Provide the [x, y] coordinate of the cell's center where the given text is located.  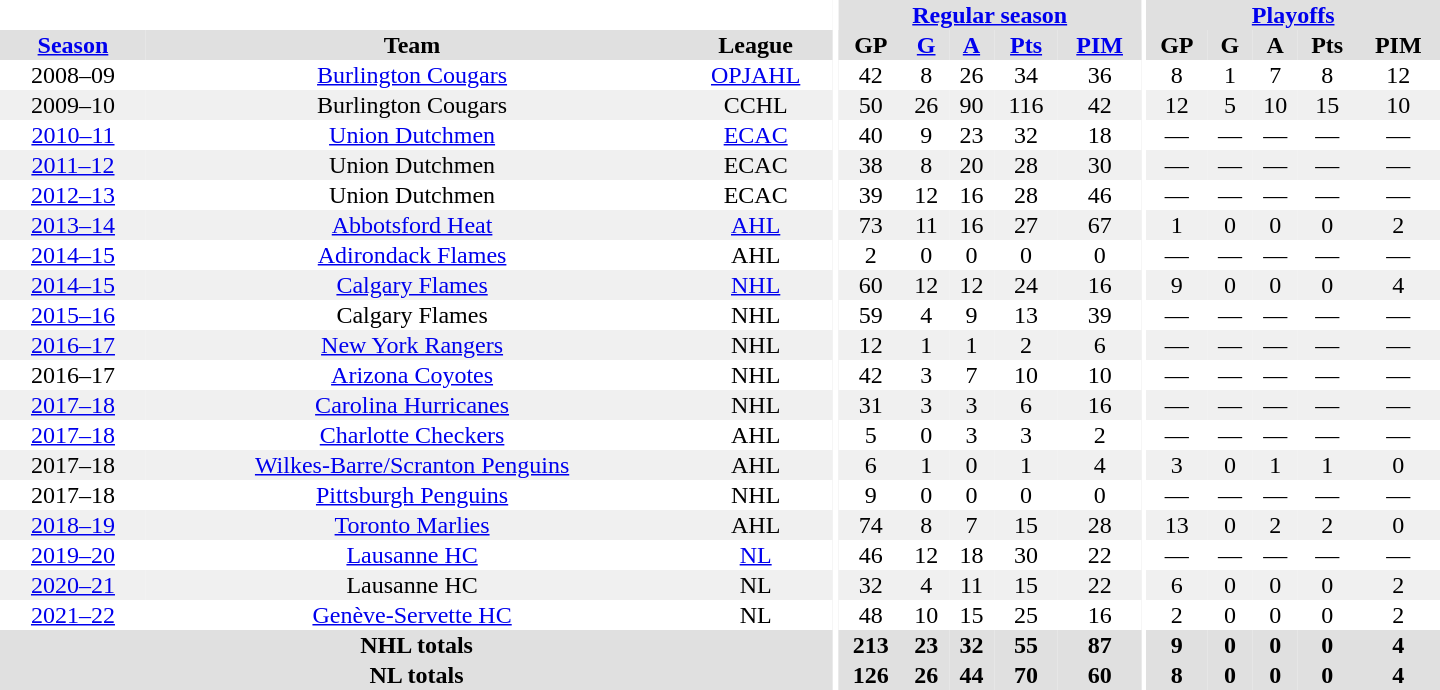
2020–21 [73, 585]
67 [1100, 225]
116 [1026, 105]
Arizona Coyotes [412, 375]
2015–16 [73, 315]
55 [1026, 645]
126 [870, 675]
Charlotte Checkers [412, 435]
36 [1100, 75]
25 [1026, 615]
Toronto Marlies [412, 525]
2010–11 [73, 135]
59 [870, 315]
2012–13 [73, 195]
44 [972, 675]
2008–09 [73, 75]
70 [1026, 675]
73 [870, 225]
Regular season [990, 15]
74 [870, 525]
20 [972, 165]
Team [412, 45]
New York Rangers [412, 345]
Season [73, 45]
2021–22 [73, 615]
Abbotsford Heat [412, 225]
OPJAHL [756, 75]
38 [870, 165]
213 [870, 645]
2013–14 [73, 225]
Playoffs [1293, 15]
Carolina Hurricanes [412, 405]
2018–19 [73, 525]
48 [870, 615]
2011–12 [73, 165]
NL totals [416, 675]
League [756, 45]
Pittsburgh Penguins [412, 495]
2019–20 [73, 555]
Adirondack Flames [412, 255]
24 [1026, 285]
Genève-Servette HC [412, 615]
2009–10 [73, 105]
50 [870, 105]
NHL totals [416, 645]
Wilkes-Barre/Scranton Penguins [412, 465]
40 [870, 135]
90 [972, 105]
34 [1026, 75]
87 [1100, 645]
CCHL [756, 105]
27 [1026, 225]
31 [870, 405]
